Scan for the cell matching the given text and deliver its (x, y) coordinate at center. 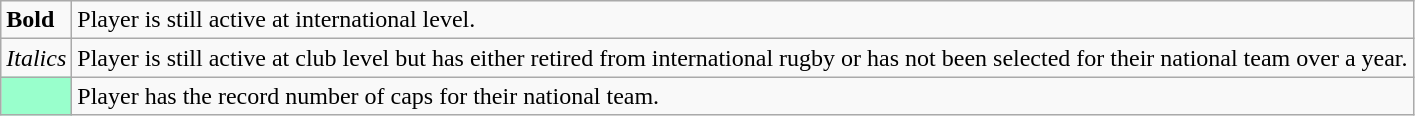
Player is still active at international level. (742, 20)
Italics (36, 58)
Player is still active at club level but has either retired from international rugby or has not been selected for their national team over a year. (742, 58)
Bold (36, 20)
Player has the record number of caps for their national team. (742, 96)
